For the text-containing cell, return its midpoint in (X, Y) coordinate format. 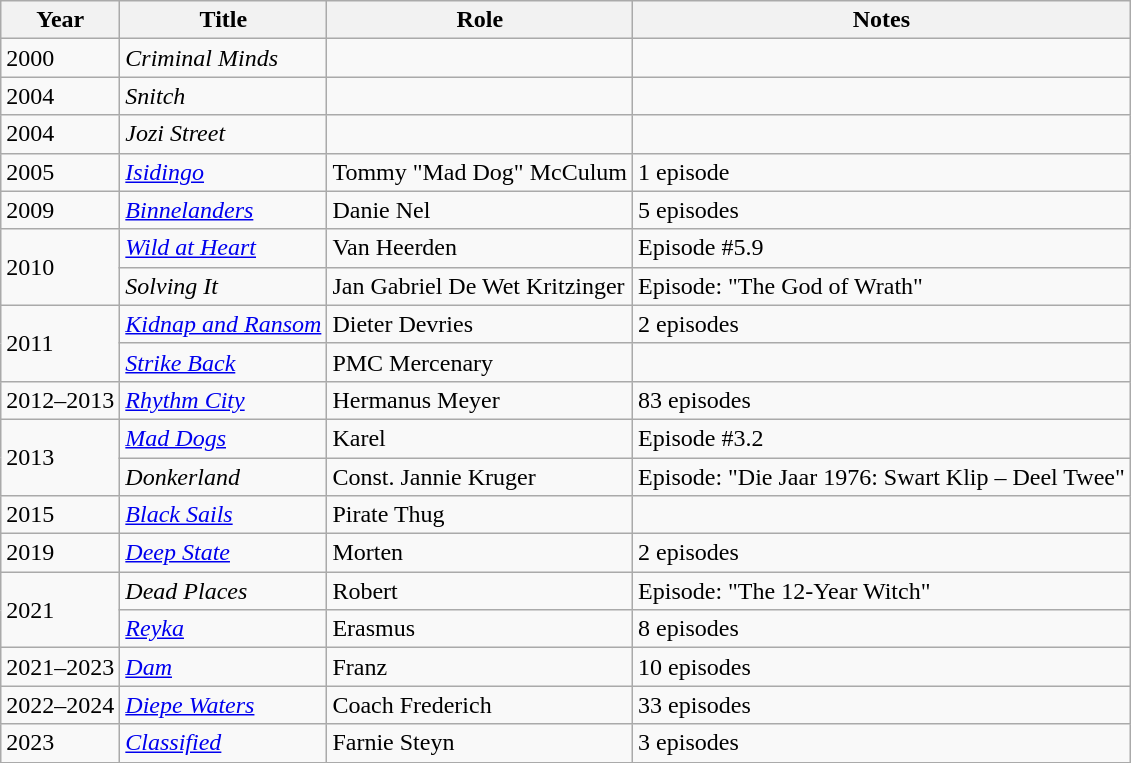
Episode: "Die Jaar 1976: Swart Klip – Deel Twee" (882, 477)
Franz (480, 667)
5 episodes (882, 210)
Const. Jannie Kruger (480, 477)
Donkerland (224, 477)
Isidingo (224, 172)
83 episodes (882, 400)
Reyka (224, 629)
2023 (60, 743)
Mad Dogs (224, 438)
Wild at Heart (224, 248)
2009 (60, 210)
2021 (60, 610)
10 episodes (882, 667)
Snitch (224, 96)
Morten (480, 553)
Dieter Devries (480, 324)
Title (224, 20)
2012–2013 (60, 400)
Karel (480, 438)
Danie Nel (480, 210)
2015 (60, 515)
Notes (882, 20)
Hermanus Meyer (480, 400)
2005 (60, 172)
Binnelanders (224, 210)
Diepe Waters (224, 705)
Strike Back (224, 362)
2022–2024 (60, 705)
2021–2023 (60, 667)
Year (60, 20)
Farnie Steyn (480, 743)
Episode #3.2 (882, 438)
Episode: "The 12-Year Witch" (882, 591)
Jozi Street (224, 134)
Kidnap and Ransom (224, 324)
2013 (60, 457)
Solving It (224, 286)
Deep State (224, 553)
Episode #5.9 (882, 248)
1 episode (882, 172)
8 episodes (882, 629)
2019 (60, 553)
Black Sails (224, 515)
Criminal Minds (224, 58)
Van Heerden (480, 248)
PMC Mercenary (480, 362)
Robert (480, 591)
2011 (60, 343)
Dam (224, 667)
Erasmus (480, 629)
2000 (60, 58)
Classified (224, 743)
Coach Frederich (480, 705)
33 episodes (882, 705)
2010 (60, 267)
Role (480, 20)
Episode: "The God of Wrath" (882, 286)
Pirate Thug (480, 515)
Dead Places (224, 591)
Jan Gabriel De Wet Kritzinger (480, 286)
Tommy "Mad Dog" McCulum (480, 172)
Rhythm City (224, 400)
3 episodes (882, 743)
